Output the (x, y) coordinate of the center of the cell containing the given text.  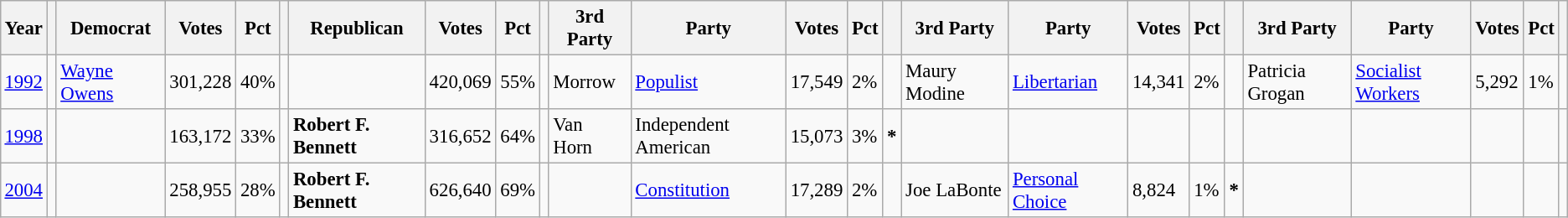
Republican (357, 29)
69% (518, 191)
Van Horn (590, 136)
33% (258, 136)
8,824 (1159, 191)
1998 (23, 136)
163,172 (201, 136)
Maury Modine (955, 82)
14,341 (1159, 82)
40% (258, 82)
Libertarian (1069, 82)
316,652 (461, 136)
3% (865, 136)
Wayne Owens (111, 82)
420,069 (461, 82)
Constitution (709, 191)
17,549 (816, 82)
626,640 (461, 191)
Personal Choice (1069, 191)
301,228 (201, 82)
258,955 (201, 191)
1992 (23, 82)
Democrat (111, 29)
28% (258, 191)
55% (518, 82)
Socialist Workers (1411, 82)
Patricia Grogan (1297, 82)
Independent American (709, 136)
Populist (709, 82)
17,289 (816, 191)
Morrow (590, 82)
Year (23, 29)
Joe LaBonte (955, 191)
15,073 (816, 136)
2004 (23, 191)
64% (518, 136)
5,292 (1498, 82)
